Pinpoint the cell where the given text exists, returning its (X, Y) midpoint coordinate. 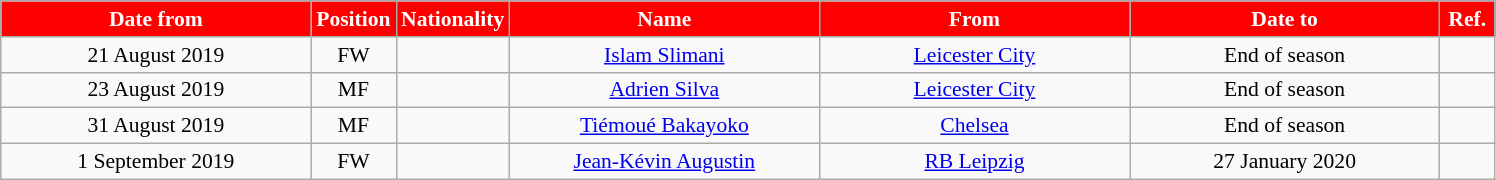
23 August 2019 (156, 90)
RB Leipzig (974, 162)
27 January 2020 (1285, 162)
Date to (1285, 19)
Tiémoué Bakayoko (664, 126)
Islam Slimani (664, 55)
Adrien Silva (664, 90)
Date from (156, 19)
Ref. (1468, 19)
Position (354, 19)
From (974, 19)
Jean-Kévin Augustin (664, 162)
Nationality (452, 19)
Name (664, 19)
31 August 2019 (156, 126)
1 September 2019 (156, 162)
Chelsea (974, 126)
21 August 2019 (156, 55)
